Locate the cell with the specified text and output its [X, Y] center coordinate. 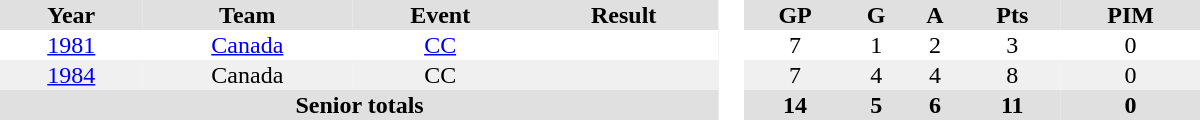
3 [1012, 45]
11 [1012, 105]
GP [795, 15]
1981 [72, 45]
Senior totals [360, 105]
Pts [1012, 15]
5 [876, 105]
8 [1012, 75]
1984 [72, 75]
Event [440, 15]
2 [934, 45]
Team [248, 15]
PIM [1130, 15]
Year [72, 15]
1 [876, 45]
14 [795, 105]
6 [934, 105]
Result [624, 15]
G [876, 15]
A [934, 15]
